Identify which cell holds the provided text, then report its [x, y] central coordinate. 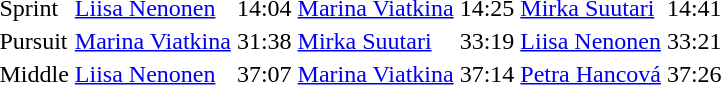
Liisa Nenonen [591, 41]
31:38 [264, 41]
Marina Viatkina [152, 41]
33:19 [487, 41]
Mirka Suutari [376, 41]
